Provide the [x, y] coordinate of the cell's center where the given text is located.  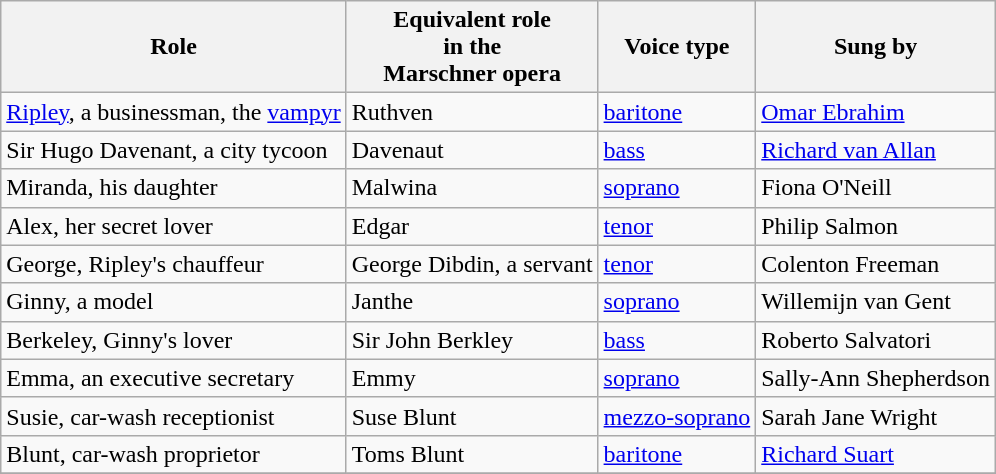
Susie, car-wash receptionist [174, 416]
Omar Ebrahim [876, 112]
Equivalent rolein theMarschner opera [472, 47]
Sung by [876, 47]
Sir John Berkley [472, 340]
Toms Blunt [472, 454]
Voice type [677, 47]
Sarah Jane Wright [876, 416]
Fiona O'Neill [876, 188]
Suse Blunt [472, 416]
Richard van Allan [876, 150]
Colenton Freeman [876, 264]
George Dibdin, a servant [472, 264]
Sir Hugo Davenant, a city tycoon [174, 150]
Ripley, a businessman, the vampyr [174, 112]
Alex, her secret lover [174, 226]
Emma, an executive secretary [174, 378]
Philip Salmon [876, 226]
Willemijn van Gent [876, 302]
George, Ripley's chauffeur [174, 264]
Miranda, his daughter [174, 188]
Ginny, a model [174, 302]
Ruthven [472, 112]
mezzo-soprano [677, 416]
Roberto Salvatori [876, 340]
Role [174, 47]
Richard Suart [876, 454]
Blunt, car-wash proprietor [174, 454]
Sally-Ann Shepherdson [876, 378]
Emmy [472, 378]
Malwina [472, 188]
Davenaut [472, 150]
Edgar [472, 226]
Berkeley, Ginny's lover [174, 340]
Janthe [472, 302]
